Capture the cell that displays the provided text and extract its (x, y) central coordinate. 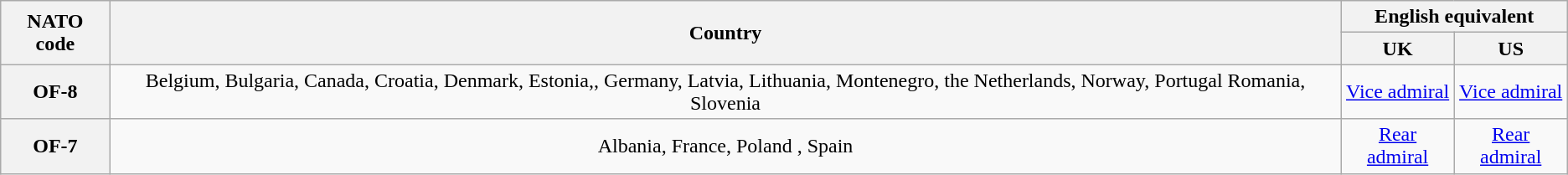
Albania, France, Poland , Spain (725, 146)
UK (1397, 49)
Country (725, 33)
US (1511, 49)
OF-8 (55, 92)
OF-7 (55, 146)
English equivalent (1454, 17)
NATO code (55, 33)
Belgium, Bulgaria, Canada, Croatia, Denmark, Estonia,, Germany, Latvia, Lithuania, Montenegro, the Netherlands, Norway, Portugal Romania, Slovenia (725, 92)
